Search for the cell housing the specified text and yield its [X, Y] center coordinate. 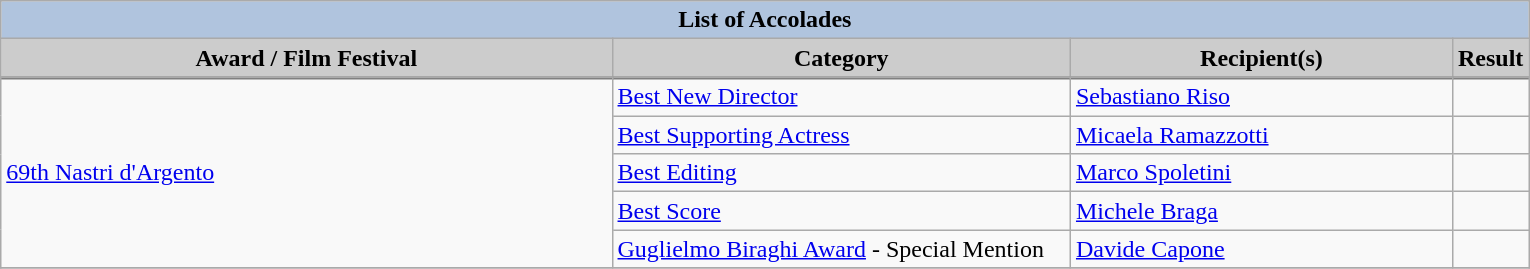
Best Editing [841, 173]
Micaela Ramazzotti [1261, 135]
List of Accolades [765, 20]
Guglielmo Biraghi Award - Special Mention [841, 249]
Sebastiano Riso [1261, 97]
Best Score [841, 211]
Result [1490, 58]
Recipient(s) [1261, 58]
Michele Braga [1261, 211]
Davide Capone [1261, 249]
Best New Director [841, 97]
69th Nastri d'Argento [306, 173]
Best Supporting Actress [841, 135]
Award / Film Festival [306, 58]
Category [841, 58]
Marco Spoletini [1261, 173]
